Locate the cell with the specified text and output its (x, y) center coordinate. 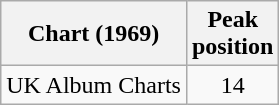
14 (232, 85)
Chart (1969) (94, 34)
UK Album Charts (94, 85)
Peakposition (232, 34)
